Extract the (x, y) coordinate from the center of the cell holding the provided text.  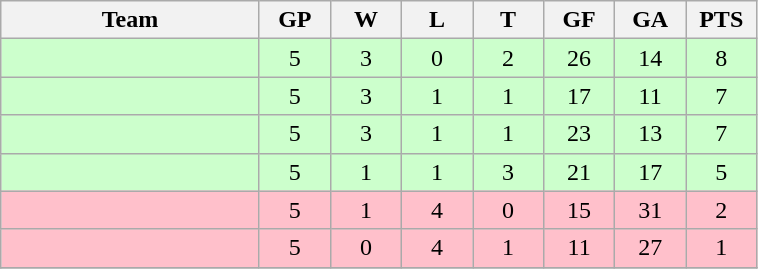
GA (650, 20)
GP (294, 20)
27 (650, 248)
T (508, 20)
8 (722, 58)
PTS (722, 20)
23 (580, 134)
14 (650, 58)
13 (650, 134)
L (436, 20)
Team (130, 20)
15 (580, 210)
GF (580, 20)
W (366, 20)
31 (650, 210)
26 (580, 58)
21 (580, 172)
